Detect which cell encompasses the target text, then output its (x, y) center coordinate. 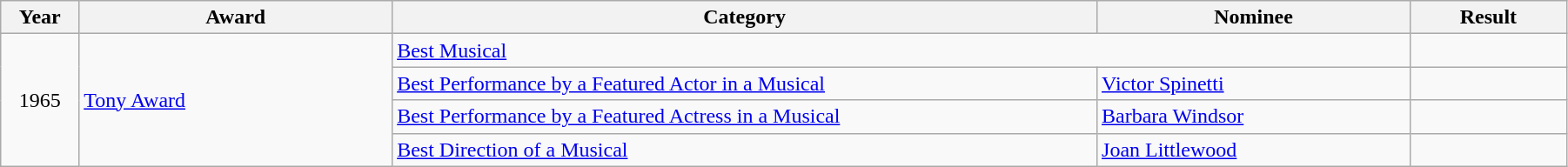
Barbara Windsor (1254, 117)
Nominee (1254, 17)
Best Direction of a Musical (745, 150)
Award (236, 17)
Best Performance by a Featured Actor in a Musical (745, 83)
Category (745, 17)
Best Performance by a Featured Actress in a Musical (745, 117)
Tony Award (236, 100)
Result (1488, 17)
1965 (40, 100)
Best Musical (901, 50)
Victor Spinetti (1254, 83)
Year (40, 17)
Joan Littlewood (1254, 150)
